Determine the [x, y] coordinate at the center of the cell enclosing the given text.  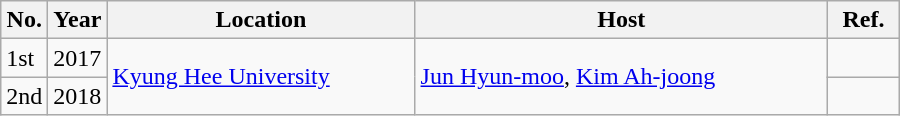
Ref. [864, 20]
Kyung Hee University [261, 77]
Location [261, 20]
2017 [78, 58]
Jun Hyun-moo, Kim Ah-joong [622, 77]
2018 [78, 96]
2nd [24, 96]
1st [24, 58]
Host [622, 20]
Year [78, 20]
No. [24, 20]
